Identify which cell holds the provided text, then report its (X, Y) central coordinate. 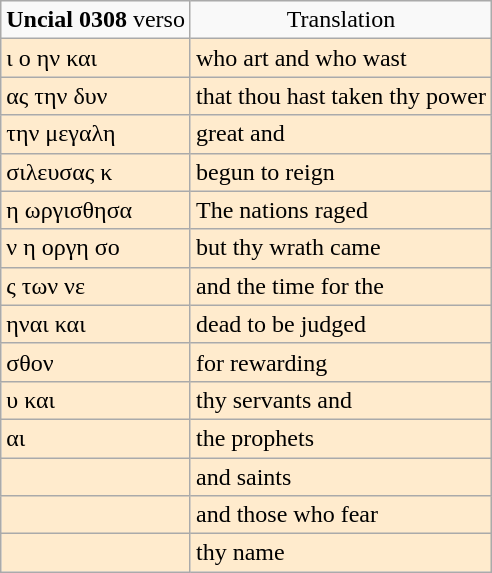
αι (96, 438)
την μεγαλη (96, 134)
who art and who wast (340, 58)
thy name (340, 553)
dead to be judged (340, 324)
σθον (96, 362)
and those who fear (340, 515)
and the time for the (340, 286)
and saints (340, 477)
ν η οργη σο (96, 248)
The nations raged (340, 210)
ηναι και (96, 324)
thy servants and (340, 400)
η ωργισθησα (96, 210)
begun to reign (340, 172)
for rewarding (340, 362)
that thou hast taken thy power (340, 96)
Translation (340, 20)
υ και (96, 400)
ς των νε (96, 286)
ας την δυν (96, 96)
Uncial 0308 verso (96, 20)
σιλευσας κ (96, 172)
great and (340, 134)
ι ο ην και (96, 58)
but thy wrath came (340, 248)
the prophets (340, 438)
